Return (X, Y) of the center of cell containing provided text 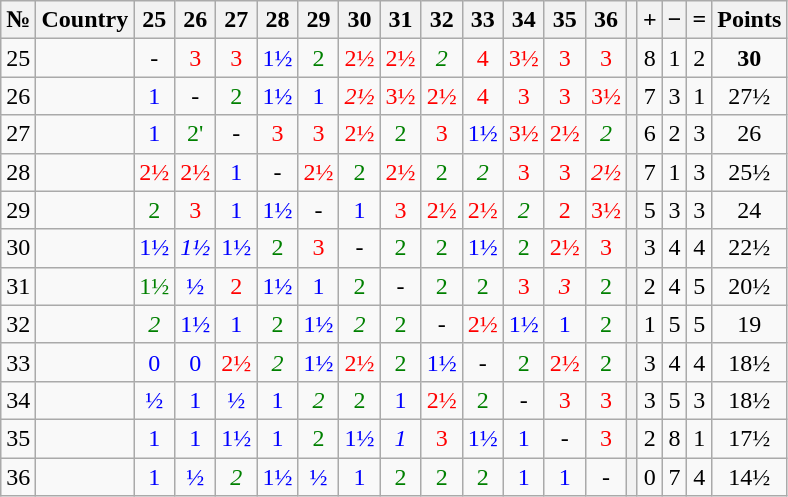
17½ (750, 438)
2' (196, 134)
25½ (750, 172)
+ (650, 20)
№ (18, 20)
19 (750, 324)
− (674, 20)
6 (650, 134)
27½ (750, 96)
Country (85, 20)
= (700, 20)
20½ (750, 286)
Points (750, 20)
22½ (750, 248)
14½ (750, 477)
24 (750, 210)
